Extract the (x, y) coordinate from the center of the cell holding the provided text.  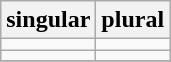
singular (48, 20)
plural (133, 20)
